Identify which cell holds the provided text, then report its (x, y) central coordinate. 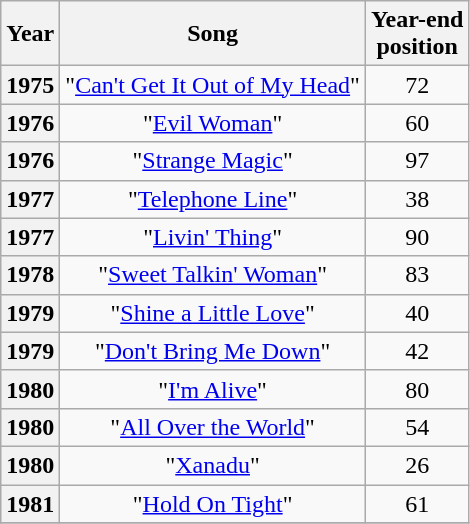
Year (30, 34)
38 (417, 199)
1981 (30, 503)
"I'm Alive" (213, 389)
54 (417, 427)
"Xanadu" (213, 465)
1978 (30, 275)
"Shine a Little Love" (213, 313)
90 (417, 237)
"All Over the World" (213, 427)
60 (417, 123)
"Telephone Line" (213, 199)
Year-endposition (417, 34)
"Evil Woman" (213, 123)
40 (417, 313)
72 (417, 85)
80 (417, 389)
42 (417, 351)
61 (417, 503)
"Hold On Tight" (213, 503)
"Sweet Talkin' Woman" (213, 275)
83 (417, 275)
Song (213, 34)
97 (417, 161)
"Strange Magic" (213, 161)
26 (417, 465)
1975 (30, 85)
"Livin' Thing" (213, 237)
"Don't Bring Me Down" (213, 351)
"Can't Get It Out of My Head" (213, 85)
